Output the [x, y] coordinate of the center of the cell containing the given text.  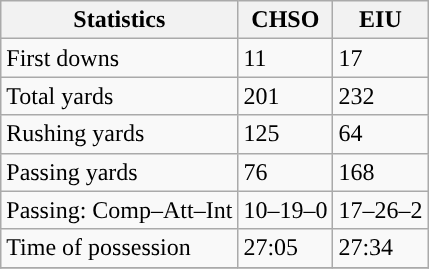
11 [286, 58]
Passing: Comp–Att–Int [120, 210]
201 [286, 96]
27:05 [286, 248]
10–19–0 [286, 210]
17 [380, 58]
232 [380, 96]
Total yards [120, 96]
CHSO [286, 20]
Rushing yards [120, 134]
125 [286, 134]
168 [380, 172]
17–26–2 [380, 210]
76 [286, 172]
27:34 [380, 248]
EIU [380, 20]
Statistics [120, 20]
64 [380, 134]
First downs [120, 58]
Time of possession [120, 248]
Passing yards [120, 172]
